Detect which cell encompasses the target text, then output its (X, Y) center coordinate. 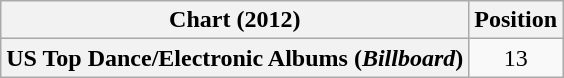
Position (516, 20)
Chart (2012) (235, 20)
US Top Dance/Electronic Albums (Billboard) (235, 58)
13 (516, 58)
